Detect which cell encompasses the target text, then output its (x, y) center coordinate. 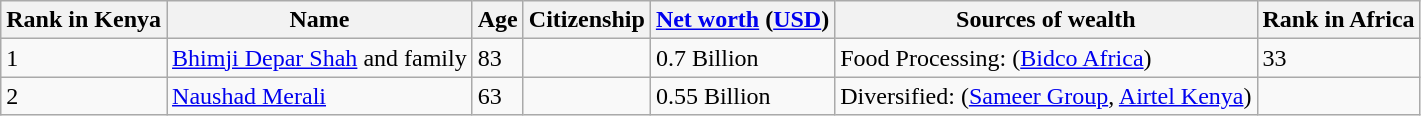
Rank in Kenya (84, 20)
83 (498, 58)
Sources of wealth (1046, 20)
33 (1338, 58)
Diversified: (Sameer Group, Airtel Kenya) (1046, 96)
Food Processing: (Bidco Africa) (1046, 58)
Rank in Africa (1338, 20)
0.55 Billion (742, 96)
63 (498, 96)
Citizenship (586, 20)
2 (84, 96)
Net worth (USD) (742, 20)
Bhimji Depar Shah and family (320, 58)
1 (84, 58)
Naushad Merali (320, 96)
Name (320, 20)
0.7 Billion (742, 58)
Age (498, 20)
